Capture the cell that displays the provided text and extract its (X, Y) central coordinate. 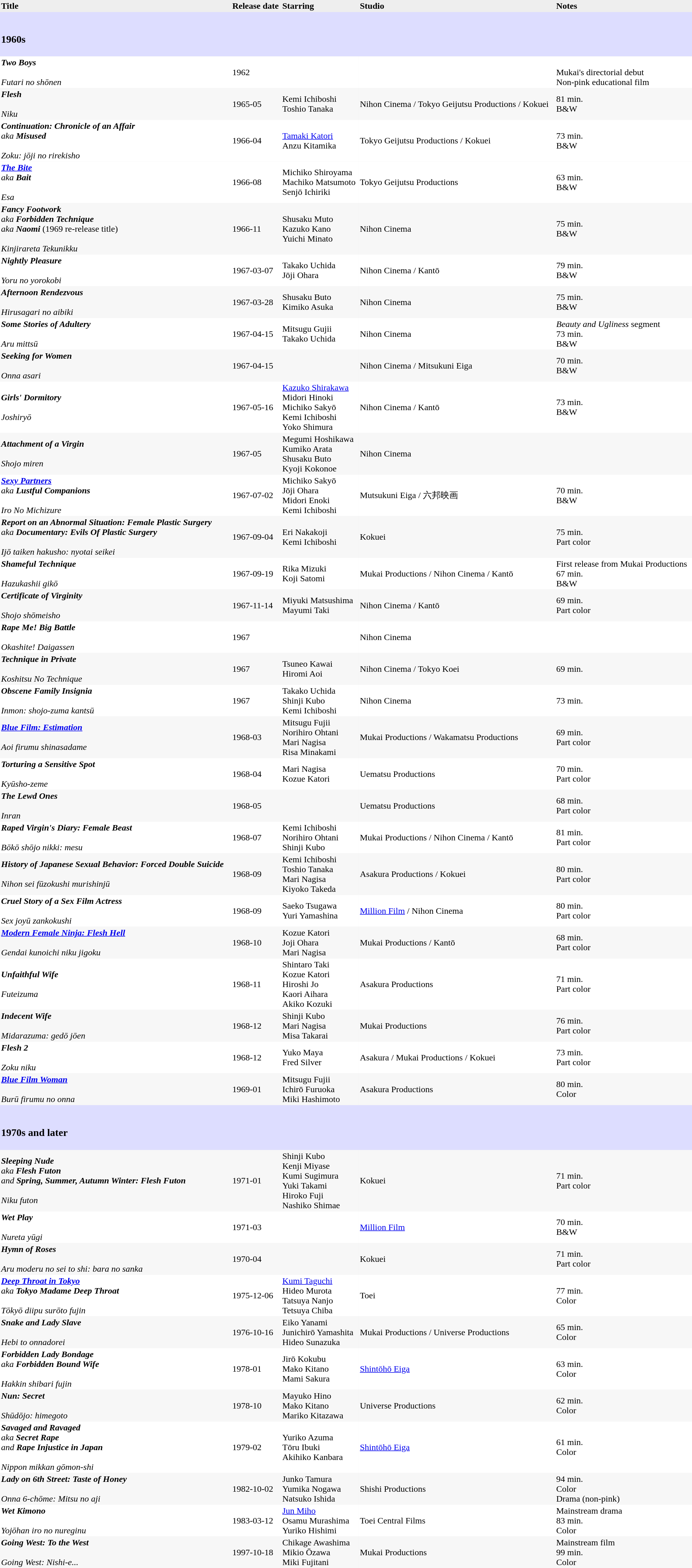
81 min.B&W (623, 104)
First release from Mukai Productions67 min.B&W (623, 574)
Lady on 6th Street: Taste of HoneyOnna 6-chōme: Mitsu no aji (115, 1489)
Shameful TechniqueHazukashii gikō (115, 574)
Hymn of RosesAru moderu no sei to shi: bara no sanka (115, 1259)
Nihon Cinema / Tokyo Koei (457, 669)
Michiko SakyōJōji OharaMidori EnokiKemi Ichiboshi (320, 496)
Mainstream drama83 min.Color (623, 1520)
1968-05 (256, 806)
80 min.Color (623, 1090)
1966-11 (256, 229)
1967-05-16 (256, 407)
73 min.Part color (623, 1057)
Universe Productions (457, 1406)
Jun MihoOsamu MurashimaYuriko Hishimi (320, 1520)
Mitsugu FujiiNorihiro OhtaniMari NagisaRisa Minakami (320, 737)
Blue Film: EstimationAoi firumu shinasadame (115, 737)
Jirō KokubuMako KitanoMami Sakura (320, 1369)
Beauty and Ugliness segment73 min.B&W (623, 334)
1968-11 (256, 985)
1967-03-07 (256, 271)
Eiko YanamiJunichirō YamashitaHideo Sunazuka (320, 1332)
Mainstream film99 min.Color (623, 1552)
1960s (346, 34)
Rape Me! Big BattleOkashite! Daigassen (115, 637)
Technique in PrivateKoshitsu No Technique (115, 669)
Mukai Productions / Wakamatsu Productions (457, 737)
81 min.Part color (623, 838)
73 min. (623, 701)
Fancy Footworkaka Forbidden Technique aka Naomi (1969 re-release title)Kinjirareta Tekunikku (115, 229)
Shinji KuboKenji MiyaseKumi SugimuraYuki TakamiHiroko FujiNashiko Shimae (320, 1180)
1978-01 (256, 1369)
Seeking for WomenOnna asari (115, 366)
Kemi IchiboshiToshio TanakaMari NagisaKiyoko Takeda (320, 874)
Miyuki MatsushimaMayumi Taki (320, 606)
1982-10-02 (256, 1489)
Saeko TsugawaYuri Yamashina (320, 911)
1967-09-04 (256, 537)
1979-02 (256, 1447)
69 min. (623, 669)
1971-01 (256, 1180)
1978-10 (256, 1406)
1971-03 (256, 1227)
Tokyo Geijutsu Productions (457, 182)
The Bite aka BaitEsa (115, 182)
1976-10-16 (256, 1332)
1968-10 (256, 943)
Savaged and Ravaged aka Secret Rape and Rape Injustice in JapanNippon mikkan gōmon-shi (115, 1447)
1970s and later (346, 1128)
Mukai Productions / Kantō (457, 943)
1983-03-12 (256, 1520)
Two BoysFutari no shōnen (115, 72)
Release date (256, 6)
Mitsugu FujiiIchirō FuruokaMiki Hashimoto (320, 1090)
The Lewd OnesInran (115, 806)
79 min.B&W (623, 271)
Report on an Abnormal Situation: Female Plastic Surgery aka Documentary: Evils Of Plastic SurgeryIjō taiken hakusho: nyotai seikei (115, 537)
Starring (320, 6)
History of Japanese Sexual Behavior: Forced Double SuicideNihon sei fūzokushi murishinjū (115, 874)
Mukai's directorial debutNon-pink educational film (623, 72)
Kozue KatoriJoji OharaMari Nagisa (320, 943)
Obscene Family InsigniaInmon: shojo-zuma kantsū (115, 701)
Modern Female Ninja: Flesh HellGendai kunoichi niku jigoku (115, 943)
Going West: To the WestGoing West: Nishi-e... (115, 1552)
Raped Virgin's Diary: Female BeastBōkō shōjo nikki: mesu (115, 838)
1997-10-18 (256, 1552)
1968-03 (256, 737)
Mitsugu GujiiTakako Uchida (320, 334)
Shinji KuboMari NagisaMisa Takarai (320, 1026)
1968-07 (256, 838)
75 min.Part color (623, 537)
Torturing a Sensitive SpotKyūsho-zeme (115, 774)
Shusaku ButoKimiko Asuka (320, 302)
Michiko ShiroyamaMachiko MatsumotoSenjō Ichiriki (320, 182)
Forbidden Lady Bondage aka Forbidden Bound WifeHakkin shibari fujin (115, 1369)
1967-11-14 (256, 606)
Nihon Cinema / Tokyo Geijutsu Productions / Kokuei (457, 104)
1962 (256, 72)
Junko TamuraYumika NogawaNatsuko Ishida (320, 1489)
1966-04 (256, 141)
Afternoon RendezvousHirusagari no aibiki (115, 302)
1965-05 (256, 104)
Million Film / Nihon Cinema (457, 911)
1968-04 (256, 774)
62 min.Color (623, 1406)
Chikage AwashimaMikio ŌzawaMiki Fujitani (320, 1552)
Flesh 2Zoku niku (115, 1057)
Girls' DormitoryJoshiryō (115, 407)
Kumi TaguchiHideo MurotaTatsuya NanjoTetsuya Chiba (320, 1295)
Continuation: Chronicle of an Affair aka MisusedZoku: jōji no rirekisho (115, 141)
Sleeping Nude aka Flesh Futon and Spring, Summer, Autumn Winter: Flesh FutonNiku futon (115, 1180)
Mayuko HinoMako KitanoMariko Kitazawa (320, 1406)
Studio (457, 6)
1970-04 (256, 1259)
76 min.Part color (623, 1026)
Yuriko AzumaTōru IbukiAkihiko Kanbara (320, 1447)
Tamaki KatoriAnzu Kitamika (320, 141)
Mari NagisaKozue Katori (320, 774)
Tokyo Geijutsu Productions / Kokuei (457, 141)
63 min.B&W (623, 182)
Takako UchidaShinji KuboKemi Ichiboshi (320, 701)
Blue Film WomanBurū firumu no onna (115, 1090)
Indecent WifeMidarazuma: gedō jōen (115, 1026)
Yuko MayaFred Silver (320, 1057)
63 min.Color (623, 1369)
Snake and Lady SlaveHebi to onnadorei (115, 1332)
Wet PlayNureta yūgi (115, 1227)
Eri NakakojiKemi Ichiboshi (320, 537)
1975-12-06 (256, 1295)
Asakura Productions / Kokuei (457, 874)
Kazuko ShirakawaMidori HinokiMichiko SakyōKemi IchiboshiYoko Shimura (320, 407)
Cruel Story of a Sex Film ActressSex joyū zankokushi (115, 911)
Tsuneo KawaiHiromi Aoi (320, 669)
Wet KimonoYojōhan iro no nureginu (115, 1520)
Kemi IchiboshiNorihiro OhtaniShinji Kubo (320, 838)
61 min.Color (623, 1447)
1967-05 (256, 454)
77 min.Color (623, 1295)
Nightly PleasureYoru no yorokobi (115, 271)
Attachment of a VirginShojo miren (115, 454)
Mukai Productions / Universe Productions (457, 1332)
Rika MizukiKoji Satomi (320, 574)
Notes (623, 6)
Some Stories of AdulteryAru mittsū (115, 334)
1967-03-28 (256, 302)
Shishi Productions (457, 1489)
Kemi IchiboshiToshio Tanaka (320, 104)
Nihon Cinema / Mitsukuni Eiga (457, 366)
Shintaro TakiKozue KatoriHiroshi JoKaori AiharaAkiko Kozuki (320, 985)
70 min.Part color (623, 774)
94 min.ColorDrama (non-pink) (623, 1489)
Mutsukuni Eiga / 六邦映画 (457, 496)
1967-09-19 (256, 574)
Toei (457, 1295)
Deep Throat in Tokyo aka Tokyo Madame Deep ThroatTōkyō diipu surōto fujin (115, 1295)
Unfaithful WifeFuteizuma (115, 985)
1969-01 (256, 1090)
Shusaku MutoKazuko KanoYuichi Minato (320, 229)
FleshNiku (115, 104)
Toei Central Films (457, 1520)
Certificate of VirginityShojo shōmeisho (115, 606)
Nun: SecretShūdōjo: himegoto (115, 1406)
Sexy Partnersaka Lustful Companions Iro No Michizure (115, 496)
1966-08 (256, 182)
Title (115, 6)
65 min.Color (623, 1332)
1967-07-02 (256, 496)
Megumi HoshikawaKumiko ArataShusaku ButoKyoji Kokonoe (320, 454)
Asakura / Mukai Productions / Kokuei (457, 1057)
Takako UchidaJōji Ohara (320, 271)
Million Film (457, 1227)
